Scan for the cell matching the given text and deliver its (x, y) coordinate at center. 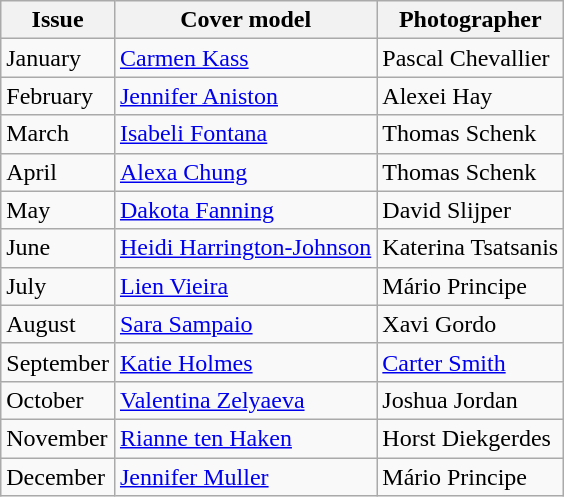
Alexa Chung (245, 172)
May (58, 210)
Heidi Harrington-Johnson (245, 248)
Alexei Hay (470, 96)
Valentina Zelyaeva (245, 400)
Katerina Tsatsanis (470, 248)
November (58, 438)
Dakota Fanning (245, 210)
Katie Holmes (245, 362)
Rianne ten Haken (245, 438)
July (58, 286)
Jennifer Muller (245, 477)
June (58, 248)
January (58, 58)
Isabeli Fontana (245, 134)
David Slijper (470, 210)
Issue (58, 20)
December (58, 477)
Carter Smith (470, 362)
Sara Sampaio (245, 324)
Cover model (245, 20)
Xavi Gordo (470, 324)
Photographer (470, 20)
March (58, 134)
Pascal Chevallier (470, 58)
Carmen Kass (245, 58)
Jennifer Aniston (245, 96)
August (58, 324)
April (58, 172)
February (58, 96)
Horst Diekgerdes (470, 438)
October (58, 400)
Lien Vieira (245, 286)
September (58, 362)
Joshua Jordan (470, 400)
